For the text-containing cell, return its midpoint in [X, Y] coordinate format. 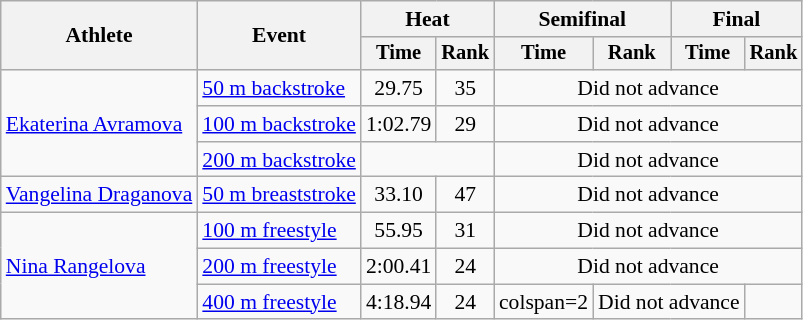
colspan=2 [544, 302]
100 m freestyle [279, 231]
200 m freestyle [279, 267]
Vangelina Draganova [100, 195]
Nina Rangelova [100, 266]
2:00.41 [398, 267]
Event [279, 36]
29.75 [398, 88]
200 m backstroke [279, 160]
47 [465, 195]
100 m backstroke [279, 124]
Athlete [100, 36]
1:02.79 [398, 124]
50 m breaststroke [279, 195]
55.95 [398, 231]
50 m backstroke [279, 88]
Semifinal [582, 19]
4:18.94 [398, 302]
35 [465, 88]
400 m freestyle [279, 302]
33.10 [398, 195]
Heat [428, 19]
Ekaterina Avramova [100, 124]
29 [465, 124]
31 [465, 231]
Final [737, 19]
